Locate the cell with the specified text and output its (x, y) center coordinate. 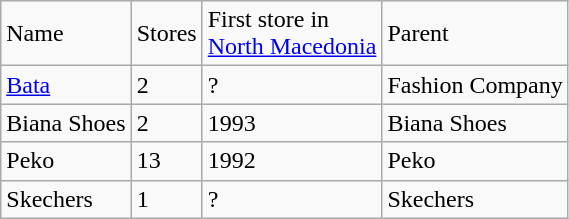
1 (166, 199)
1992 (292, 161)
Parent (475, 34)
13 (166, 161)
Fashion Company (475, 85)
Bata (66, 85)
Stores (166, 34)
Name (66, 34)
1993 (292, 123)
First store inNorth Macedonia (292, 34)
